Identify which cell holds the provided text, then report its (x, y) central coordinate. 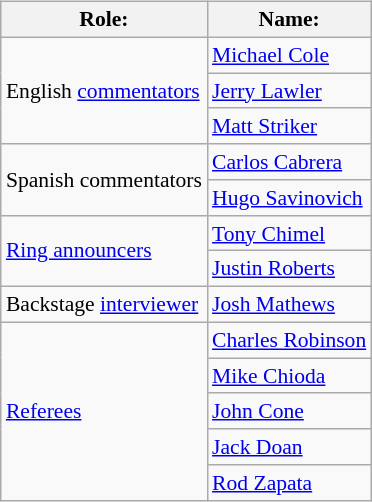
Role: (104, 20)
Carlos Cabrera (289, 162)
English commentators (104, 90)
Matt Striker (289, 126)
Name: (289, 20)
Jack Doan (289, 447)
Referees (104, 411)
Tony Chimel (289, 233)
Spanish commentators (104, 180)
John Cone (289, 411)
Backstage interviewer (104, 305)
Hugo Savinovich (289, 198)
Ring announcers (104, 250)
Michael Cole (289, 55)
Josh Mathews (289, 305)
Rod Zapata (289, 483)
Justin Roberts (289, 269)
Mike Chioda (289, 376)
Jerry Lawler (289, 91)
Charles Robinson (289, 340)
